Locate the cell with the specified text and output its [x, y] center coordinate. 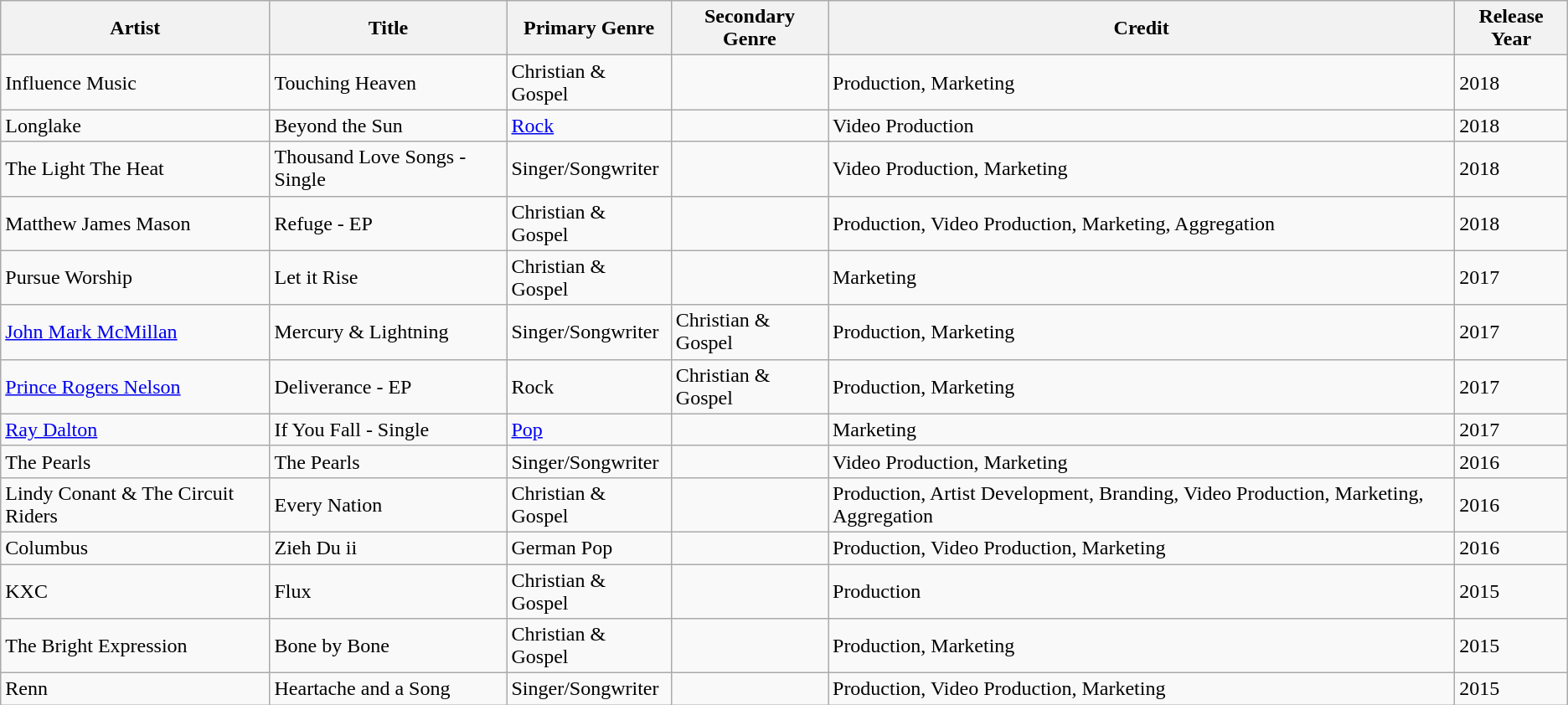
Pop [589, 430]
Flux [389, 591]
Bone by Bone [389, 646]
Renn [136, 689]
Every Nation [389, 504]
Longlake [136, 126]
Secondary Genre [749, 28]
If You Fall - Single [389, 430]
Prince Rogers Nelson [136, 387]
Release Year [1511, 28]
The Bright Expression [136, 646]
Influence Music [136, 82]
Beyond the Sun [389, 126]
John Mark McMillan [136, 332]
Mercury & Lightning [389, 332]
Ray Dalton [136, 430]
The Light The Heat [136, 169]
Production, Artist Development, Branding, Video Production, Marketing, Aggregation [1141, 504]
KXC [136, 591]
Columbus [136, 548]
Pursue Worship [136, 278]
Title [389, 28]
Refuge - EP [389, 223]
Credit [1141, 28]
Thousand Love Songs - Single [389, 169]
Matthew James Mason [136, 223]
Heartache and a Song [389, 689]
Production [1141, 591]
Artist [136, 28]
Primary Genre [589, 28]
Production, Video Production, Marketing, Aggregation [1141, 223]
Touching Heaven [389, 82]
Zieh Du ii [389, 548]
Lindy Conant & The Circuit Riders [136, 504]
German Pop [589, 548]
Deliverance - EP [389, 387]
Video Production [1141, 126]
Let it Rise [389, 278]
